Scan for the cell matching the given text and deliver its (X, Y) coordinate at center. 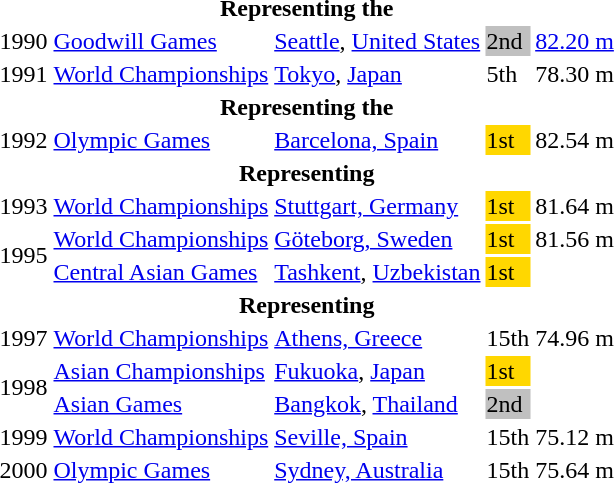
Tashkent, Uzbekistan (378, 272)
Seattle, United States (378, 41)
Asian Games (161, 404)
Barcelona, Spain (378, 140)
Central Asian Games (161, 272)
Fukuoka, Japan (378, 371)
Athens, Greece (378, 338)
Tokyo, Japan (378, 74)
Olympic Games (161, 140)
5th (508, 74)
Asian Championships (161, 371)
Stuttgart, Germany (378, 206)
Seville, Spain (378, 437)
Göteborg, Sweden (378, 239)
Goodwill Games (161, 41)
Bangkok, Thailand (378, 404)
